Pinpoint the cell where the given text exists, returning its [X, Y] midpoint coordinate. 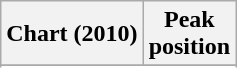
Chart (2010) [72, 34]
Peak position [189, 34]
